Output the [X, Y] coordinate of the center of the cell containing the given text.  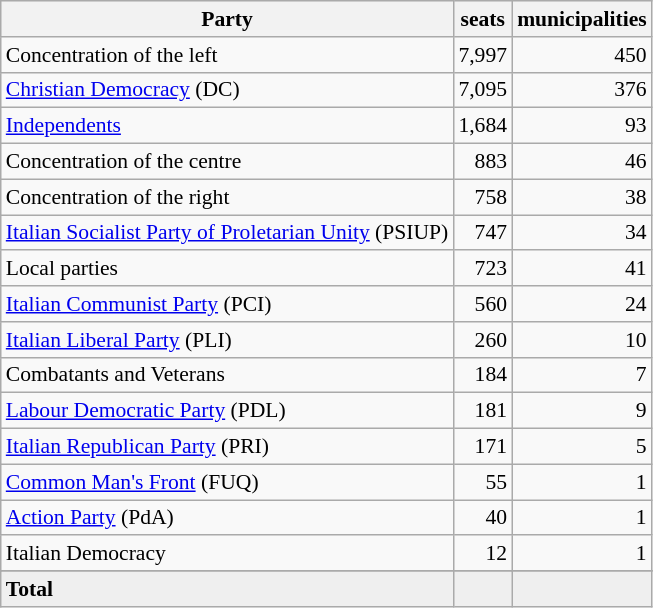
Concentration of the centre [228, 162]
723 [482, 269]
Italian Communist Party (PCI) [228, 304]
181 [482, 411]
55 [482, 482]
7 [582, 375]
seats [482, 19]
40 [482, 518]
municipalities [582, 19]
7,095 [482, 90]
41 [582, 269]
38 [582, 197]
Combatants and Veterans [228, 375]
450 [582, 55]
Action Party (PdA) [228, 518]
Concentration of the right [228, 197]
171 [482, 447]
Christian Democracy (DC) [228, 90]
34 [582, 233]
24 [582, 304]
Local parties [228, 269]
12 [482, 554]
93 [582, 126]
Total [228, 589]
1,684 [482, 126]
46 [582, 162]
184 [482, 375]
Italian Democracy [228, 554]
Italian Socialist Party of Proletarian Unity (PSIUP) [228, 233]
Italian Republican Party (PRI) [228, 447]
Independents [228, 126]
Party [228, 19]
Common Man's Front (FUQ) [228, 482]
7,997 [482, 55]
747 [482, 233]
Italian Liberal Party (PLI) [228, 340]
Labour Democratic Party (PDL) [228, 411]
260 [482, 340]
Concentration of the left [228, 55]
758 [482, 197]
10 [582, 340]
376 [582, 90]
5 [582, 447]
560 [482, 304]
883 [482, 162]
9 [582, 411]
